Pinpoint the cell where the given text exists, returning its (X, Y) midpoint coordinate. 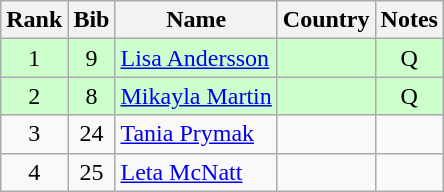
Leta McNatt (196, 172)
24 (92, 134)
Notes (409, 20)
Country (326, 20)
1 (34, 58)
4 (34, 172)
Rank (34, 20)
Lisa Andersson (196, 58)
2 (34, 96)
25 (92, 172)
Bib (92, 20)
Tania Prymak (196, 134)
3 (34, 134)
8 (92, 96)
9 (92, 58)
Name (196, 20)
Mikayla Martin (196, 96)
